Capture the cell that displays the provided text and extract its (x, y) central coordinate. 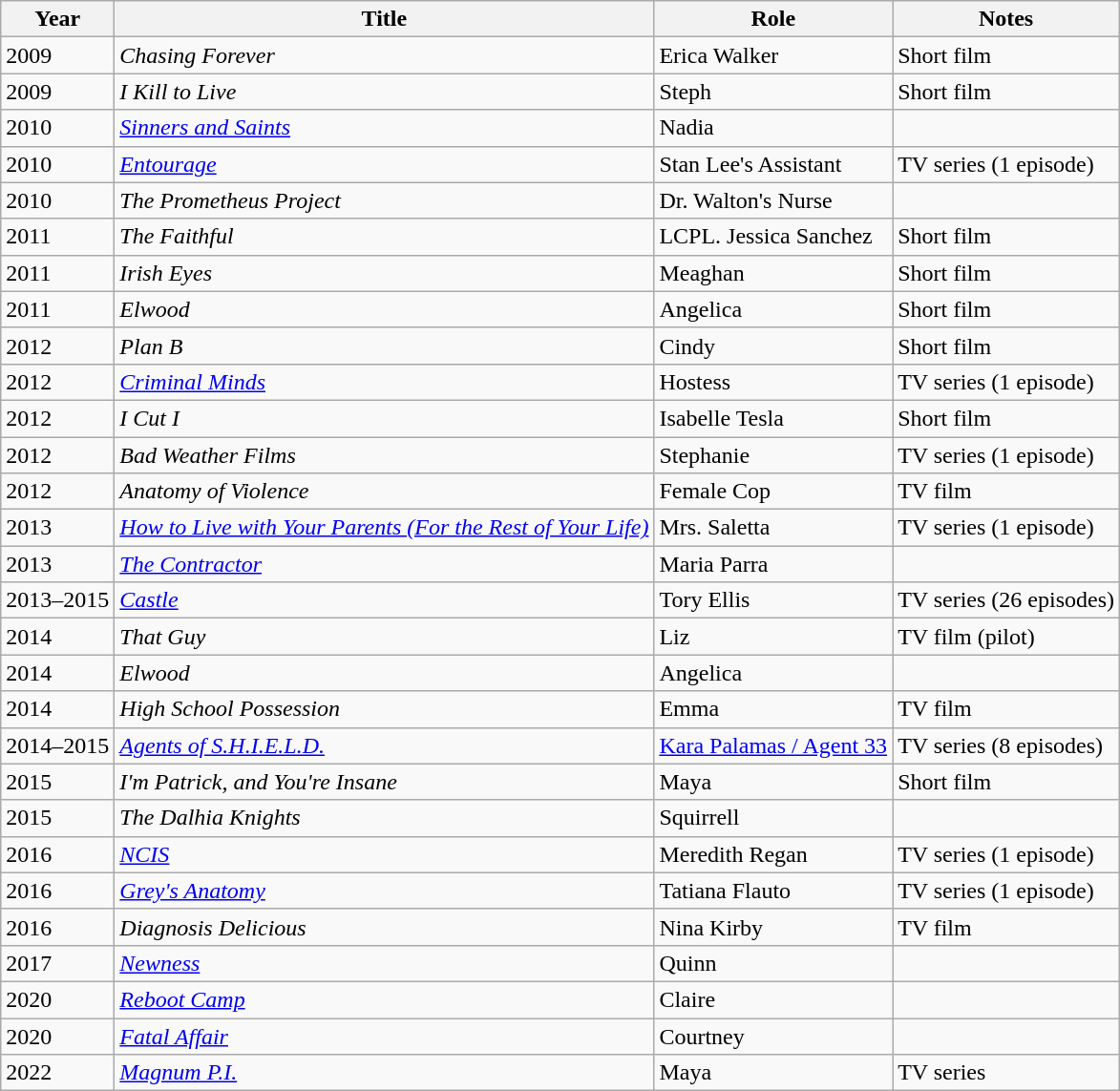
2014–2015 (57, 745)
Courtney (773, 1036)
Meaghan (773, 273)
Bad Weather Films (384, 455)
TV series (8 episodes) (1006, 745)
The Dalhia Knights (384, 818)
Cindy (773, 346)
Stephanie (773, 455)
High School Possession (384, 709)
Claire (773, 999)
TV series (1006, 1073)
The Contractor (384, 564)
Squirrell (773, 818)
Erica Walker (773, 55)
The Faithful (384, 237)
I'm Patrick, and You're Insane (384, 782)
Irish Eyes (384, 273)
Female Cop (773, 492)
LCPL. Jessica Sanchez (773, 237)
I Cut I (384, 418)
How to Live with Your Parents (For the Rest of Your Life) (384, 528)
Dr. Walton's Nurse (773, 200)
Tory Ellis (773, 600)
Diagnosis Delicious (384, 927)
Reboot Camp (384, 999)
Emma (773, 709)
Chasing Forever (384, 55)
Liz (773, 637)
TV series (26 episodes) (1006, 600)
Anatomy of Violence (384, 492)
Fatal Affair (384, 1036)
Meredith Regan (773, 854)
Sinners and Saints (384, 128)
Maria Parra (773, 564)
Hostess (773, 382)
2013–2015 (57, 600)
That Guy (384, 637)
TV film (pilot) (1006, 637)
Isabelle Tesla (773, 418)
Agents of S.H.I.E.L.D. (384, 745)
Tatiana Flauto (773, 891)
2022 (57, 1073)
Criminal Minds (384, 382)
Entourage (384, 164)
Quinn (773, 963)
Stan Lee's Assistant (773, 164)
Steph (773, 92)
2017 (57, 963)
NCIS (384, 854)
Mrs. Saletta (773, 528)
Plan B (384, 346)
I Kill to Live (384, 92)
Nina Kirby (773, 927)
Notes (1006, 19)
The Prometheus Project (384, 200)
Year (57, 19)
Title (384, 19)
Newness (384, 963)
Magnum P.I. (384, 1073)
Castle (384, 600)
Nadia (773, 128)
Role (773, 19)
Kara Palamas / Agent 33 (773, 745)
Grey's Anatomy (384, 891)
